Output the (x, y) coordinate of the center of the cell containing the given text.  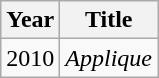
2010 (30, 58)
Title (109, 20)
Applique (109, 58)
Year (30, 20)
